Extract the [X, Y] coordinate from the center of the cell holding the provided text.  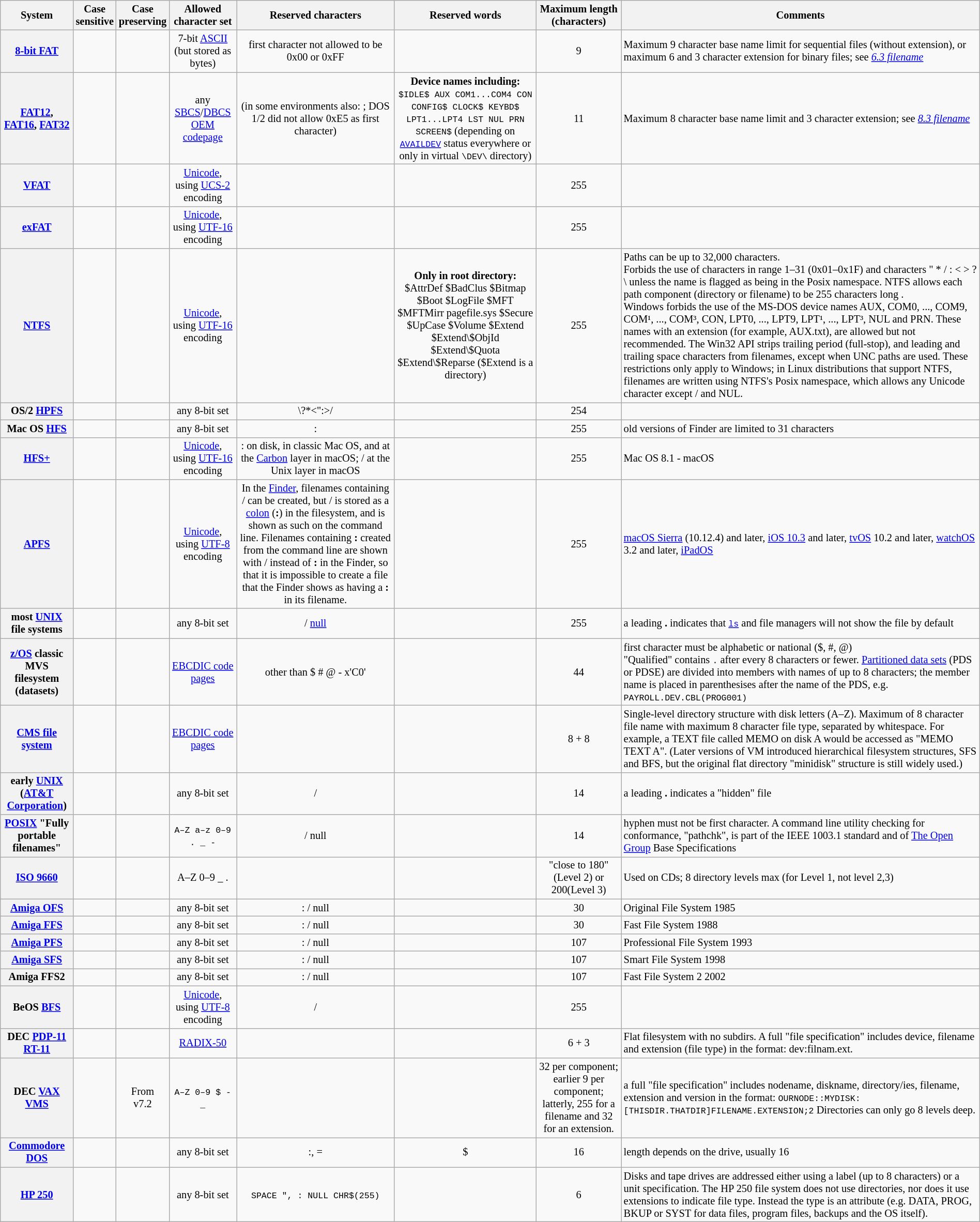
APFS [37, 544]
Amiga SFS [37, 960]
CMS file system [37, 739]
Unicode, using UCS-2 encoding [203, 185]
A–Z 0–9 _ . [203, 878]
Casesensitive [95, 15]
Comments [800, 15]
: [315, 429]
8 + 8 [579, 739]
NTFS [37, 326]
early UNIX (AT&T Corporation) [37, 793]
8-bit FAT [37, 51]
Reserved words [465, 15]
a leading . indicates a "hidden" file [800, 793]
System [37, 15]
: on disk, in classic Mac OS, and at the Carbon layer in macOS; / at the Unix layer in macOS [315, 459]
Reserved characters [315, 15]
6 + 3 [579, 1043]
\?*<":>/ [315, 411]
Amiga OFS [37, 908]
A–Z 0–9 $ - _ [203, 1097]
7-bit ASCII (but stored as bytes) [203, 51]
Fromv7.2 [143, 1097]
Professional File System 1993 [800, 942]
Amiga FFS [37, 925]
BeOS BFS [37, 1007]
32 per component; earlier 9 per component; latterly, 255 for a filename and 32 for an extension. [579, 1097]
Maximum 8 character base name limit and 3 character extension; see 8.3 filename [800, 118]
z/OS classic MVS filesystem (datasets) [37, 672]
RADIX-50 [203, 1043]
OS/2 HPFS [37, 411]
HP 250 [37, 1195]
macOS Sierra (10.12.4) and later, iOS 10.3 and later, tvOS 10.2 and later, watchOS 3.2 and later, iPadOS [800, 544]
9 [579, 51]
Original File System 1985 [800, 908]
(in some environments also: ; DOS 1/2 did not allow 0xE5 as first character) [315, 118]
Casepreserving [143, 15]
length depends on the drive, usually 16 [800, 1152]
Commodore DOS [37, 1152]
44 [579, 672]
Amiga FFS2 [37, 977]
254 [579, 411]
FAT12, FAT16, FAT32 [37, 118]
Smart File System 1998 [800, 960]
16 [579, 1152]
most UNIX file systems [37, 623]
"close to 180"(Level 2) or 200(Level 3) [579, 878]
:, = [315, 1152]
Allowed character set [203, 15]
Used on CDs; 8 directory levels max (for Level 1, not level 2,3) [800, 878]
old versions of Finder are limited to 31 characters [800, 429]
Mac OS 8.1 - macOS [800, 459]
a leading . indicates that ls and file managers will not show the file by default [800, 623]
Maximum length (characters) [579, 15]
$ [465, 1152]
6 [579, 1195]
first character not allowed to be 0x00 or 0xFF [315, 51]
A–Z a–z 0–9 . _ - [203, 836]
HFS+ [37, 459]
Flat filesystem with no subdirs. A full "file specification" includes device, filename and extension (file type) in the format: dev:filnam.ext. [800, 1043]
VFAT [37, 185]
any SBCS/DBCS OEM codepage [203, 118]
ISO 9660 [37, 878]
Amiga PFS [37, 942]
other than $ # @ - x'C0' [315, 672]
exFAT [37, 227]
DEC VAX VMS [37, 1097]
SPACE ", : NULL CHR$(255) [315, 1195]
11 [579, 118]
Mac OS HFS [37, 429]
DEC PDP-11 RT-11 [37, 1043]
Fast File System 2 2002 [800, 977]
POSIX "Fully portable filenames" [37, 836]
Fast File System 1988 [800, 925]
